Search for the cell housing the specified text and yield its [X, Y] center coordinate. 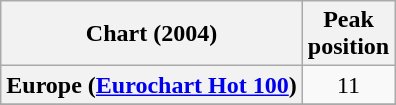
11 [348, 85]
Chart (2004) [152, 34]
Peakposition [348, 34]
Europe (Eurochart Hot 100) [152, 85]
